Extract the (X, Y) coordinate from the center of the cell holding the provided text.  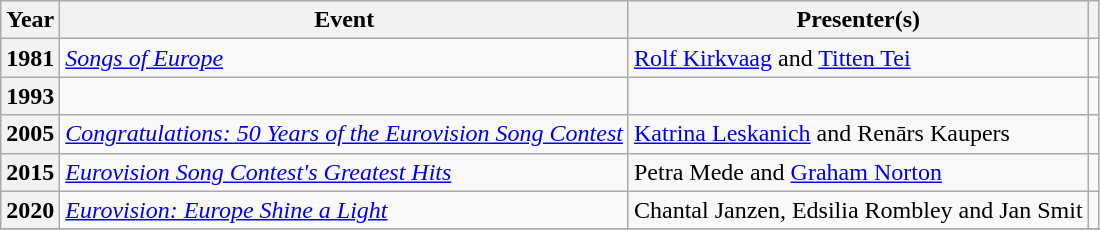
Eurovision Song Contest's Greatest Hits (344, 172)
Petra Mede and Graham Norton (858, 172)
Year (30, 20)
Songs of Europe (344, 58)
2015 (30, 172)
Rolf Kirkvaag and Titten Tei (858, 58)
Chantal Janzen, Edsilia Rombley and Jan Smit (858, 210)
Presenter(s) (858, 20)
Eurovision: Europe Shine a Light (344, 210)
Event (344, 20)
Congratulations: 50 Years of the Eurovision Song Contest (344, 134)
1981 (30, 58)
2005 (30, 134)
1993 (30, 96)
Katrina Leskanich and Renārs Kaupers (858, 134)
2020 (30, 210)
